Provide the [x, y] coordinate of the cell's center where the given text is located.  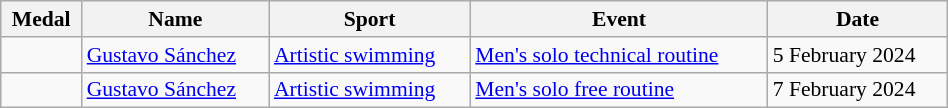
Date [858, 19]
Sport [370, 19]
Men's solo technical routine [618, 55]
7 February 2024 [858, 90]
Men's solo free routine [618, 90]
Medal [42, 19]
Name [176, 19]
Event [618, 19]
5 February 2024 [858, 55]
